Search for the cell housing the specified text and yield its [X, Y] center coordinate. 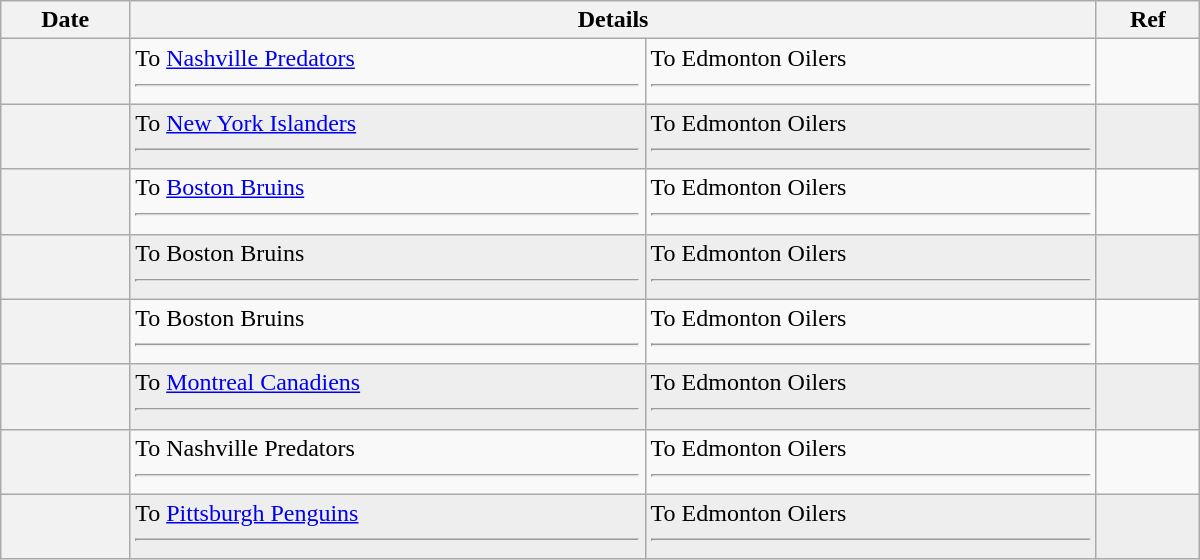
To New York Islanders [388, 136]
To Pittsburgh Penguins [388, 526]
Details [614, 20]
Date [66, 20]
To Montreal Canadiens [388, 396]
Ref [1148, 20]
